Return the [x, y] coordinate for the center point of the cell that contains the specified text.  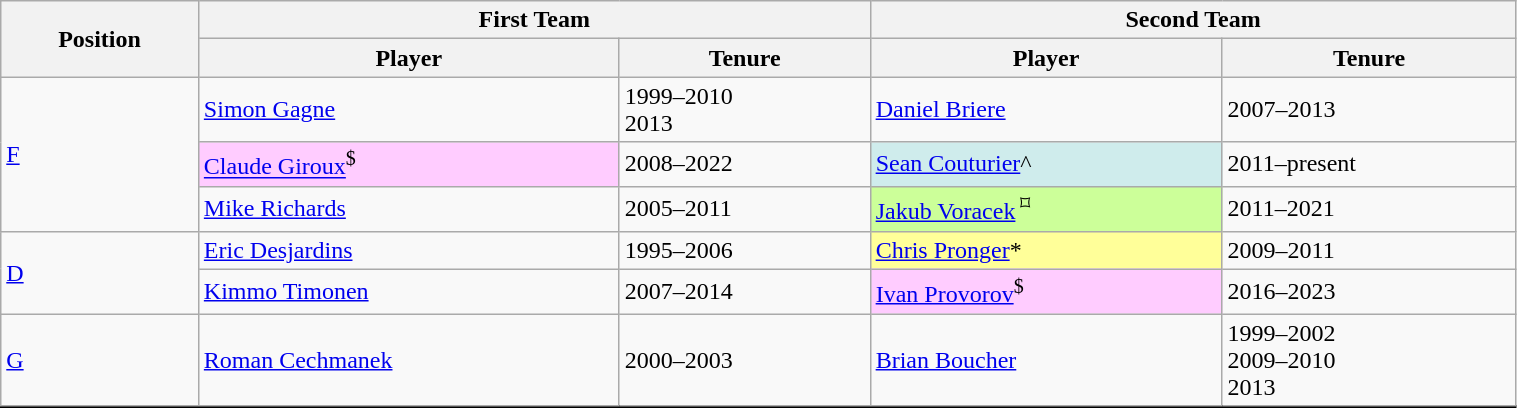
2011–present [1369, 164]
Brian Boucher [1046, 360]
2000–2003 [744, 360]
2005–2011 [744, 208]
2016–2023 [1369, 292]
2009–2011 [1369, 250]
D [100, 272]
First Team [534, 20]
2007–2014 [744, 292]
2011–2021 [1369, 208]
G [100, 360]
Sean Couturier^ [1046, 164]
Second Team [1193, 20]
Kimmo Timonen [408, 292]
Roman Cechmanek [408, 360]
Mike Richards [408, 208]
Chris Pronger* [1046, 250]
1999–20102013 [744, 110]
Simon Gagne [408, 110]
2008–2022 [744, 164]
Claude Giroux$ [408, 164]
2007–2013 [1369, 110]
Daniel Briere [1046, 110]
F [100, 154]
1995–2006 [744, 250]
Position [100, 39]
1999–20022009–20102013 [1369, 360]
Ivan Provorov$ [1046, 292]
Eric Desjardins [408, 250]
Jakub Voracek ⌑ [1046, 208]
